Capture the cell that displays the provided text and extract its [X, Y] central coordinate. 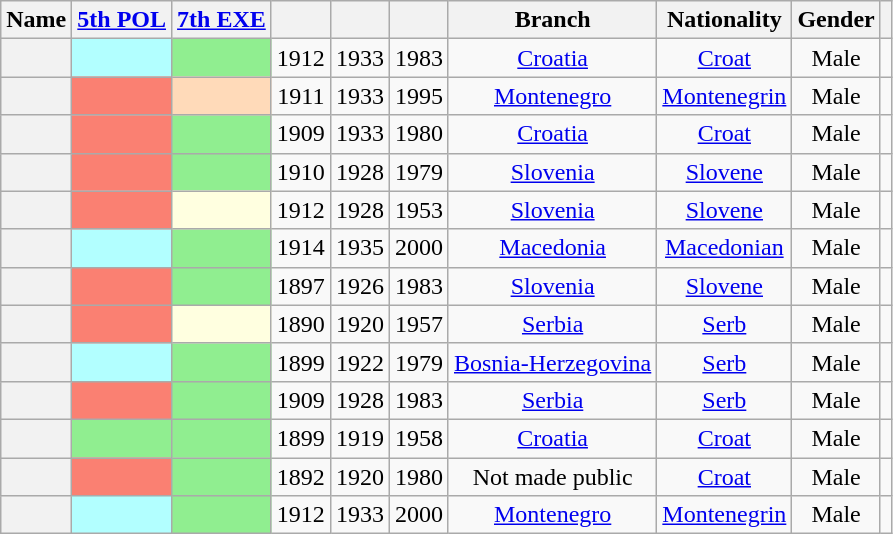
1995 [418, 96]
1935 [360, 248]
1910 [300, 172]
1890 [300, 324]
1926 [360, 286]
Branch [552, 20]
Nationality [724, 20]
1957 [418, 324]
Macedonia [552, 248]
Macedonian [724, 248]
Gender [836, 20]
1922 [360, 362]
Name [36, 20]
1958 [418, 438]
1953 [418, 210]
1897 [300, 286]
1919 [360, 438]
1911 [300, 96]
Not made public [552, 477]
Bosnia-Herzegovina [552, 362]
1892 [300, 477]
7th EXE [222, 20]
1914 [300, 248]
5th POL [122, 20]
